Locate the cell with the specified text and output its [x, y] center coordinate. 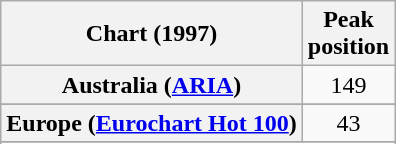
Chart (1997) [152, 34]
43 [348, 123]
Australia (ARIA) [152, 85]
149 [348, 85]
Peakposition [348, 34]
Europe (Eurochart Hot 100) [152, 123]
